Return [X, Y] of the center of cell containing provided text 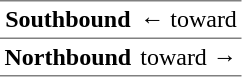
toward → [189, 57]
Northbound [68, 57]
← toward [189, 20]
Southbound [68, 20]
